Pinpoint the cell where the given text exists, returning its [x, y] midpoint coordinate. 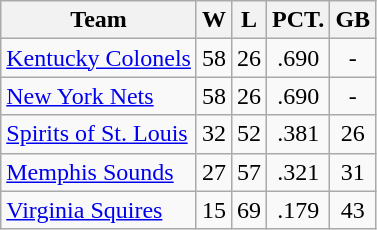
Virginia Squires [99, 210]
52 [250, 134]
Team [99, 20]
.179 [298, 210]
GB [353, 20]
.381 [298, 134]
L [250, 20]
Spirits of St. Louis [99, 134]
69 [250, 210]
New York Nets [99, 96]
.321 [298, 172]
32 [214, 134]
Memphis Sounds [99, 172]
Kentucky Colonels [99, 58]
43 [353, 210]
31 [353, 172]
PCT. [298, 20]
27 [214, 172]
W [214, 20]
57 [250, 172]
15 [214, 210]
